Provide the [X, Y] coordinate of the cell's center where the given text is located.  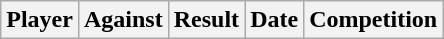
Date [274, 20]
Against [123, 20]
Result [206, 20]
Competition [374, 20]
Player [40, 20]
